Search for the cell housing the specified text and yield its [X, Y] center coordinate. 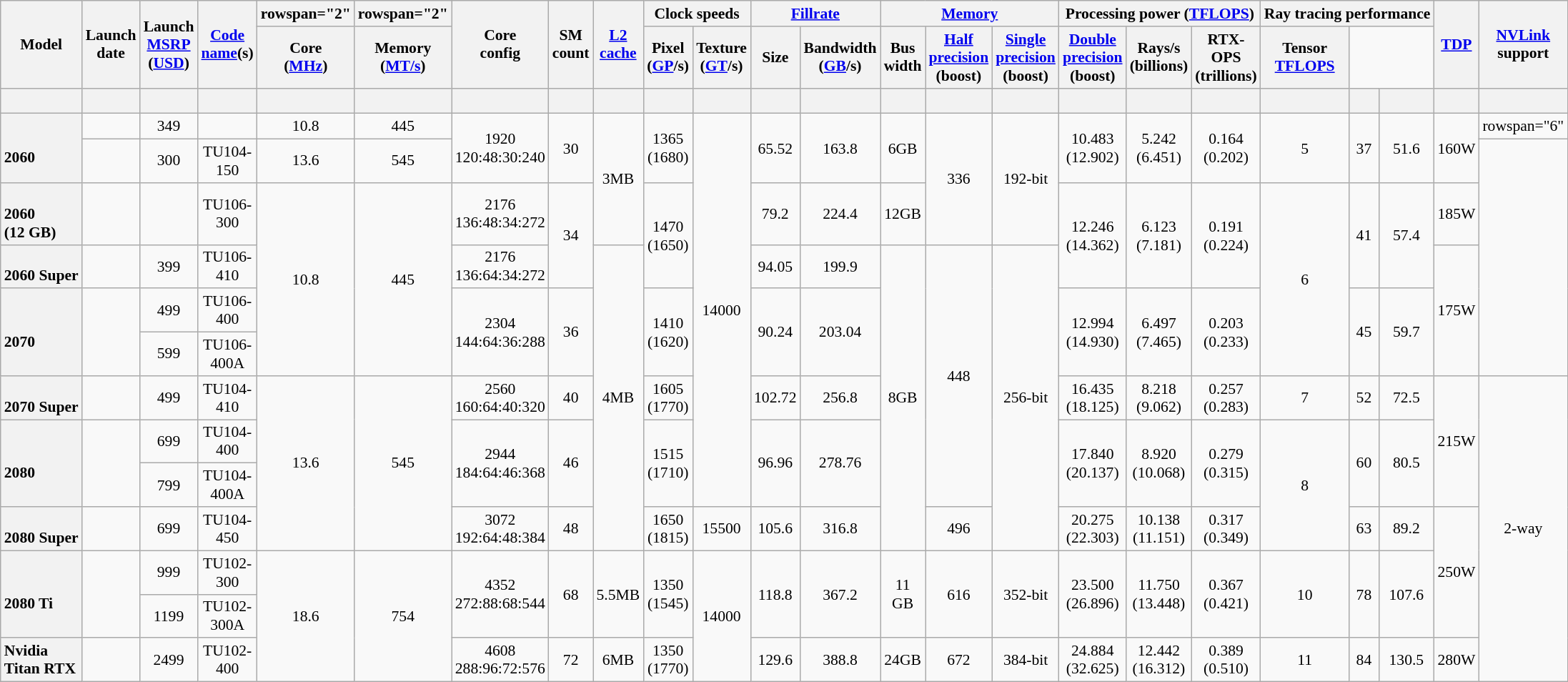
8.218 (9.062) [1159, 397]
105.6 [775, 529]
1410 (1620) [668, 332]
1920 120:48:30:240 [500, 149]
94.05 [775, 266]
175W [1457, 310]
10.138 (11.151) [1159, 529]
1350 (1770) [668, 661]
18.6 [306, 616]
10.483 (12.902) [1093, 149]
0.164 (0.202) [1226, 149]
Halfprecision (boost) [959, 57]
TU104-400A [227, 485]
TU106-410 [227, 266]
2080 Ti [41, 594]
Size [775, 57]
rowspan="6" [1523, 127]
72 [571, 661]
Codename(s) [227, 44]
496 [959, 529]
TU106-300 [227, 214]
2499 [169, 661]
1365 (1680) [668, 149]
2304 144:64:36:288 [500, 332]
2-way [1523, 529]
388.8 [840, 661]
0.367 (0.421) [1226, 594]
316.8 [840, 529]
Texture (GT/s) [722, 57]
10 [1305, 594]
96.96 [775, 463]
349 [169, 127]
12.994 (14.930) [1093, 332]
118.8 [775, 594]
11.750 (13.448) [1159, 594]
8.920 (10.068) [1159, 463]
2070 Super [41, 397]
TU104-400 [227, 442]
57.4 [1406, 236]
TU102-400 [227, 661]
24.884 (32.625) [1093, 661]
17.840 (20.137) [1093, 463]
399 [169, 266]
6.123 (7.181) [1159, 236]
20.275 (22.303) [1093, 529]
37 [1364, 149]
TU102-300A [227, 616]
Singleprecision (boost) [1026, 57]
0.389 (0.510) [1226, 661]
352-bit [1026, 594]
8GB [903, 397]
6 [1305, 280]
6GB [903, 149]
336 [959, 179]
Launch MSRP (USD) [169, 44]
48 [571, 529]
1605 (1770) [668, 397]
384-bit [1026, 661]
TU104-410 [227, 397]
6.497 (7.465) [1159, 332]
280W [1457, 661]
0.203 (0.233) [1226, 332]
TU104-150 [227, 162]
NvidiaTitan RTX [41, 661]
4MB [619, 397]
Bandwidth (GB/s) [840, 57]
Memory [970, 14]
Pixel (GP/s) [668, 57]
51.6 [1406, 149]
Core (MHz) [306, 57]
5 [1305, 149]
TU102-300 [227, 572]
Rays/s(billions) [1159, 57]
6MB [619, 661]
2176 136:48:34:272 [500, 214]
NVLinksupport [1523, 44]
TensorTFLOPS [1305, 57]
215W [1457, 442]
0.257 (0.283) [1226, 397]
16.435 (18.125) [1093, 397]
107.6 [1406, 594]
TU106-400 [227, 310]
2080 [41, 463]
616 [959, 594]
129.6 [775, 661]
L2 cache [619, 44]
2080 Super [41, 529]
24GB [903, 661]
TU106-400A [227, 355]
90.24 [775, 332]
4352 272:88:68:544 [500, 594]
3MB [619, 179]
185W [1457, 214]
41 [1364, 236]
SMcount [571, 44]
40 [571, 397]
46 [571, 463]
2060 [41, 149]
278.76 [840, 463]
Fillrate [815, 14]
Coreconfig [500, 44]
12.442 (16.312) [1159, 661]
102.72 [775, 397]
Doubleprecision (boost) [1093, 57]
2944 184:64:46:368 [500, 463]
23.500 (26.896) [1093, 594]
448 [959, 376]
599 [169, 355]
4608 288:96:72:576 [500, 661]
0.191 (0.224) [1226, 236]
Model [41, 44]
1350 (1545) [668, 594]
672 [959, 661]
12.246 (14.362) [1093, 236]
65.52 [775, 149]
250W [1457, 572]
2070 [41, 332]
2560 160:64:40:320 [500, 397]
89.2 [1406, 529]
79.2 [775, 214]
224.4 [840, 214]
1199 [169, 616]
160W [1457, 149]
Clock speeds [697, 14]
754 [403, 616]
78 [1364, 594]
3072 192:64:48:384 [500, 529]
TU104-450 [227, 529]
1515 (1710) [668, 463]
34 [571, 236]
11 [1305, 661]
30 [571, 149]
2060 (12 GB) [41, 214]
192-bit [1026, 179]
Ray tracing performance [1348, 14]
Launch date [111, 44]
36 [571, 332]
Processing power (TFLOPS) [1160, 14]
130.5 [1406, 661]
300 [169, 162]
52 [1364, 397]
999 [169, 572]
RTX-OPS(trillions) [1226, 57]
7 [1305, 397]
11 GB [903, 594]
12GB [903, 214]
367.2 [840, 594]
256.8 [840, 397]
2060 Super [41, 266]
TDP [1457, 44]
63 [1364, 529]
203.04 [840, 332]
0.317 (0.349) [1226, 529]
1650 (1815) [668, 529]
Bus width [903, 57]
199.9 [840, 266]
2176 136:64:34:272 [500, 266]
1470 (1650) [668, 236]
5.5MB [619, 594]
15500 [722, 529]
72.5 [1406, 397]
256-bit [1026, 397]
59.7 [1406, 332]
5.242 (6.451) [1159, 149]
Memory (MT/s) [403, 57]
799 [169, 485]
8 [1305, 485]
80.5 [1406, 463]
84 [1364, 661]
45 [1364, 332]
60 [1364, 463]
163.8 [840, 149]
0.279 (0.315) [1226, 463]
68 [571, 594]
